Return the (x, y) coordinate for the center point of the cell that contains the specified text.  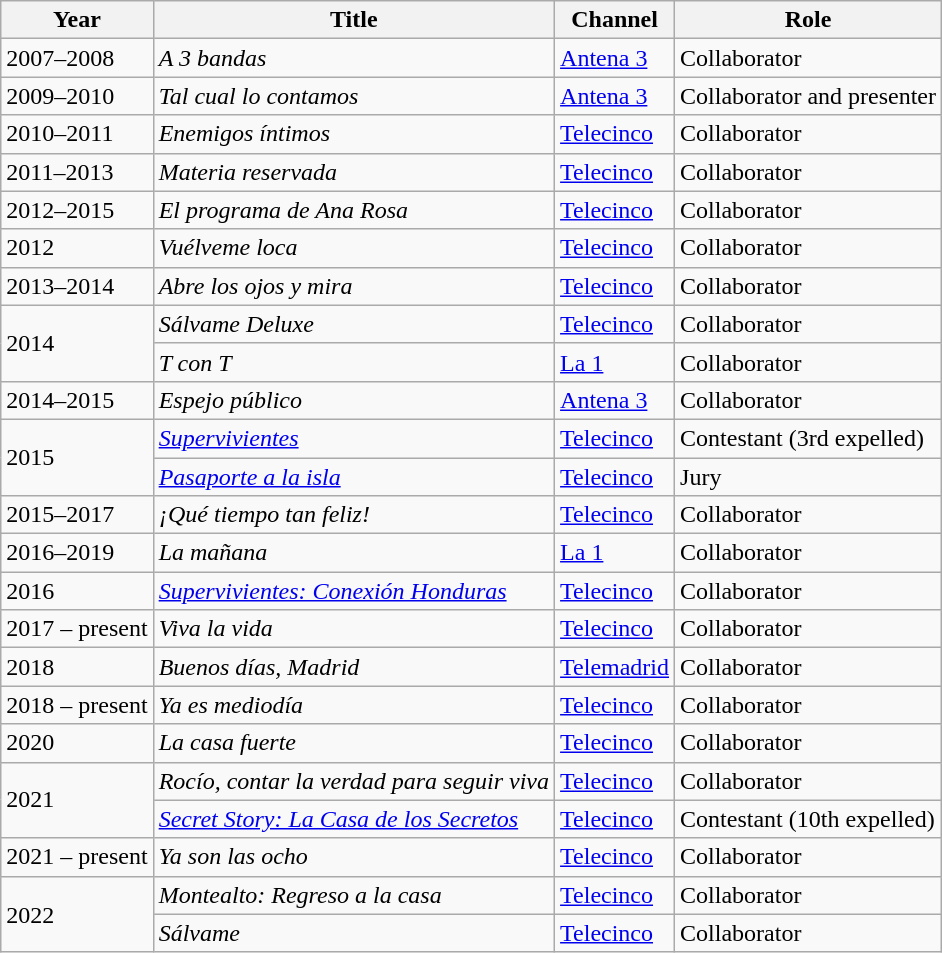
Sálvame Deluxe (354, 324)
El programa de Ana Rosa (354, 210)
Supervivientes: Conexión Honduras (354, 591)
Enemigos íntimos (354, 134)
Contestant (3rd expelled) (808, 438)
Telemadrid (615, 667)
Viva la vida (354, 629)
Materia reservada (354, 172)
2007–2008 (77, 58)
¡Qué tiempo tan feliz! (354, 515)
Supervivientes (354, 438)
2009–2010 (77, 96)
Channel (615, 20)
2016–2019 (77, 553)
2016 (77, 591)
2014 (77, 343)
La mañana (354, 553)
2021 – present (77, 857)
Jury (808, 477)
2020 (77, 743)
Year (77, 20)
Contestant (10th expelled) (808, 819)
2015–2017 (77, 515)
Pasaporte a la isla (354, 477)
T con T (354, 362)
Buenos días, Madrid (354, 667)
2018 – present (77, 705)
2012–2015 (77, 210)
2022 (77, 914)
Secret Story: La Casa de los Secretos (354, 819)
Montealto: Regreso a la casa (354, 895)
A 3 bandas (354, 58)
Rocío, contar la verdad para seguir viva (354, 781)
2013–2014 (77, 286)
2014–2015 (77, 400)
Espejo público (354, 400)
Collaborator and presenter (808, 96)
Ya es mediodía (354, 705)
Title (354, 20)
Role (808, 20)
Tal cual lo contamos (354, 96)
2012 (77, 248)
2011–2013 (77, 172)
2010–2011 (77, 134)
Ya son las ocho (354, 857)
Vuélveme loca (354, 248)
Abre los ojos y mira (354, 286)
Sálvame (354, 933)
La casa fuerte (354, 743)
2017 – present (77, 629)
2018 (77, 667)
2015 (77, 457)
2021 (77, 800)
